Detect which cell encompasses the target text, then output its [X, Y] center coordinate. 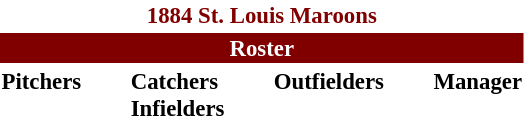
1884 St. Louis Maroons [262, 15]
Roster [262, 48]
